Identify which cell holds the provided text, then report its (x, y) central coordinate. 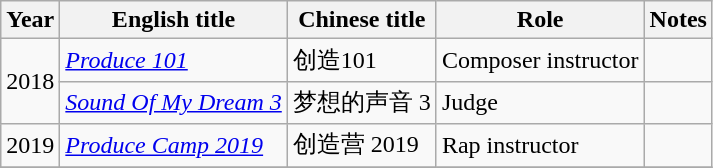
Year (30, 20)
创造营 2019 (362, 146)
English title (174, 20)
Produce 101 (174, 60)
创造101 (362, 60)
2018 (30, 82)
梦想的声音 3 (362, 102)
Notes (678, 20)
Role (540, 20)
Judge (540, 102)
Produce Camp 2019 (174, 146)
2019 (30, 146)
Composer instructor (540, 60)
Chinese title (362, 20)
Sound Of My Dream 3 (174, 102)
Rap instructor (540, 146)
